Provide the (X, Y) coordinate of the cell's center where the given text is located.  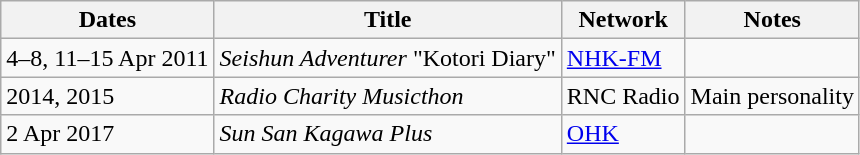
4–8, 11–15 Apr 2011 (108, 58)
Dates (108, 20)
Notes (772, 20)
Seishun Adventurer "Kotori Diary" (388, 58)
Sun San Kagawa Plus (388, 134)
OHK (623, 134)
Network (623, 20)
2014, 2015 (108, 96)
NHK-FM (623, 58)
Main personality (772, 96)
RNC Radio (623, 96)
Radio Charity Musicthon (388, 96)
Title (388, 20)
2 Apr 2017 (108, 134)
